Search for the cell housing the specified text and yield its (X, Y) center coordinate. 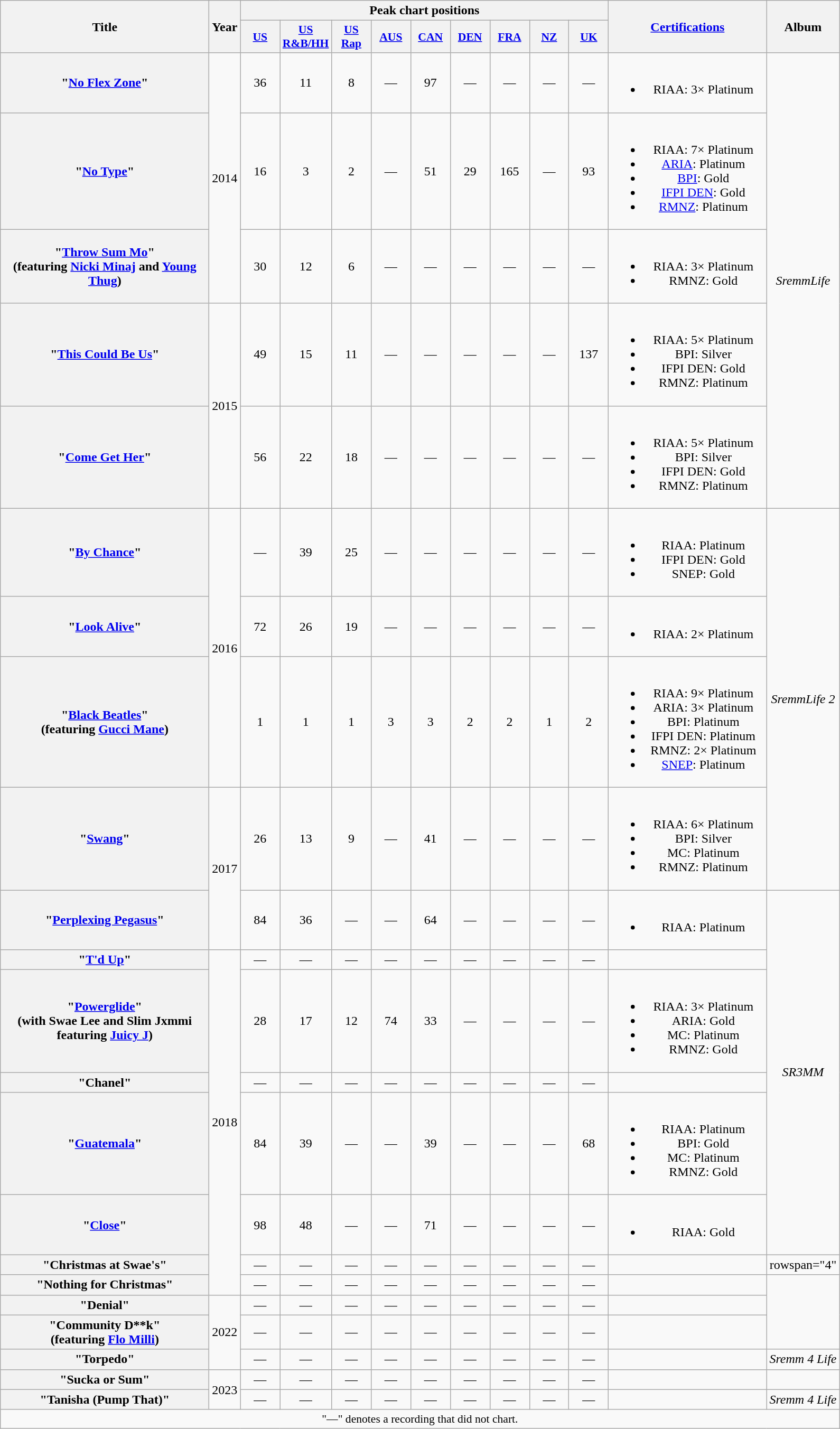
UK (589, 37)
RIAA: PlatinumIFPI DEN: GoldSNEP: Gold (688, 553)
"Chanel" (105, 1082)
RIAA: Platinum (688, 919)
"No Type" (105, 171)
2022 (225, 1332)
22 (306, 457)
"Perplexing Pegasus" (105, 919)
"T'd Up" (105, 960)
165 (509, 171)
"Sucka or Sum" (105, 1379)
Year (225, 26)
RIAA: 3× Platinum (688, 82)
FRA (509, 37)
Album (803, 26)
AUS (391, 37)
25 (351, 553)
"No Flex Zone" (105, 82)
6 (351, 266)
13 (306, 838)
"Nothing for Christmas" (105, 1285)
"By Chance" (105, 553)
9 (351, 838)
US (260, 37)
"Throw Sum Mo"(featuring Nicki Minaj and Young Thug) (105, 266)
2023 (225, 1389)
15 (306, 354)
SR3MM (803, 1072)
64 (430, 919)
74 (391, 1021)
41 (430, 838)
RIAA: 3× PlatinumRMNZ: Gold (688, 266)
49 (260, 354)
56 (260, 457)
"—" denotes a recording that did not chart. (420, 1419)
97 (430, 82)
"Black Beatles"(featuring Gucci Mane) (105, 722)
"This Could Be Us" (105, 354)
19 (351, 627)
51 (430, 171)
rowspan="4" (803, 1265)
RIAA: Gold (688, 1225)
137 (589, 354)
28 (260, 1021)
48 (306, 1225)
2014 (225, 178)
Certifications (688, 26)
30 (260, 266)
NZ (549, 37)
2016 (225, 648)
"Close" (105, 1225)
17 (306, 1021)
98 (260, 1225)
"Christmas at Swae's" (105, 1265)
2018 (225, 1122)
29 (470, 171)
"Denial" (105, 1305)
16 (260, 171)
Title (105, 26)
CAN (430, 37)
"Guatemala" (105, 1144)
2017 (225, 868)
"Tanisha (Pump That)" (105, 1399)
SremmLife 2 (803, 699)
18 (351, 457)
8 (351, 82)
"Torpedo" (105, 1359)
DEN (470, 37)
USR&B/HH (306, 37)
93 (589, 171)
RIAA: PlatinumBPI: GoldMC: PlatinumRMNZ: Gold (688, 1144)
"Powerglide"(with Swae Lee and Slim Jxmmi featuring Juicy J) (105, 1021)
"Look Alive" (105, 627)
RIAA: 9× PlatinumARIA: 3× PlatinumBPI: PlatinumIFPI DEN: PlatinumRMNZ: 2× PlatinumSNEP: Platinum (688, 722)
"Swang" (105, 838)
2015 (225, 406)
72 (260, 627)
33 (430, 1021)
RIAA: 3× PlatinumARIA: GoldMC: PlatinumRMNZ: Gold (688, 1021)
"Community D**k"(featuring Flo Milli) (105, 1332)
68 (589, 1144)
RIAA: 2× Platinum (688, 627)
Peak chart positions (425, 11)
71 (430, 1225)
SremmLife (803, 281)
USRap (351, 37)
RIAA: 6× PlatinumBPI: SilverMC: PlatinumRMNZ: Platinum (688, 838)
RIAA: 7× PlatinumARIA: PlatinumBPI: GoldIFPI DEN: GoldRMNZ: Platinum (688, 171)
"Come Get Her" (105, 457)
